Pinpoint the cell where the given text exists, returning its [X, Y] midpoint coordinate. 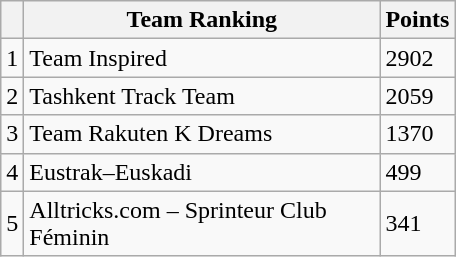
Alltricks.com – Sprinteur Club Féminin [202, 224]
341 [418, 224]
1370 [418, 134]
Team Rakuten K Dreams [202, 134]
4 [12, 172]
Eustrak–Euskadi [202, 172]
5 [12, 224]
Team Inspired [202, 58]
2902 [418, 58]
2059 [418, 96]
499 [418, 172]
Tashkent Track Team [202, 96]
Points [418, 20]
1 [12, 58]
2 [12, 96]
Team Ranking [202, 20]
3 [12, 134]
